Capture the cell that displays the provided text and extract its (x, y) central coordinate. 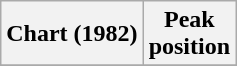
Chart (1982) (72, 34)
Peakposition (189, 34)
